Provide the (x, y) coordinate of the cell's center where the given text is located.  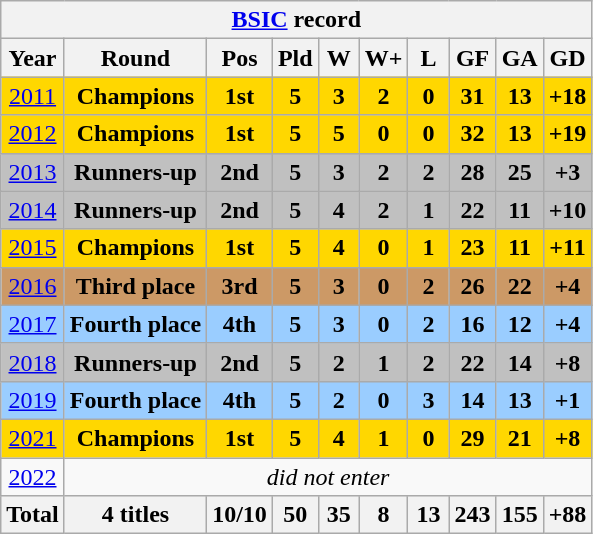
31 (472, 96)
12 (520, 324)
+88 (568, 515)
L (428, 58)
Total (33, 515)
Pos (240, 58)
155 (520, 515)
+19 (568, 134)
4 titles (135, 515)
2017 (33, 324)
+18 (568, 96)
28 (472, 172)
26 (472, 286)
2011 (33, 96)
32 (472, 134)
2021 (33, 438)
+11 (568, 248)
2013 (33, 172)
W (338, 58)
2012 (33, 134)
2022 (33, 477)
23 (472, 248)
2018 (33, 362)
Third place (135, 286)
3rd (240, 286)
2014 (33, 210)
243 (472, 515)
Round (135, 58)
GD (568, 58)
16 (472, 324)
Pld (295, 58)
50 (295, 515)
25 (520, 172)
10/10 (240, 515)
+10 (568, 210)
+1 (568, 400)
2016 (33, 286)
21 (520, 438)
GF (472, 58)
2015 (33, 248)
W+ (384, 58)
did not enter (328, 477)
29 (472, 438)
BSIC record (296, 20)
Year (33, 58)
35 (338, 515)
+3 (568, 172)
8 (384, 515)
2019 (33, 400)
GA (520, 58)
